Pinpoint the cell where the given text exists, returning its [X, Y] midpoint coordinate. 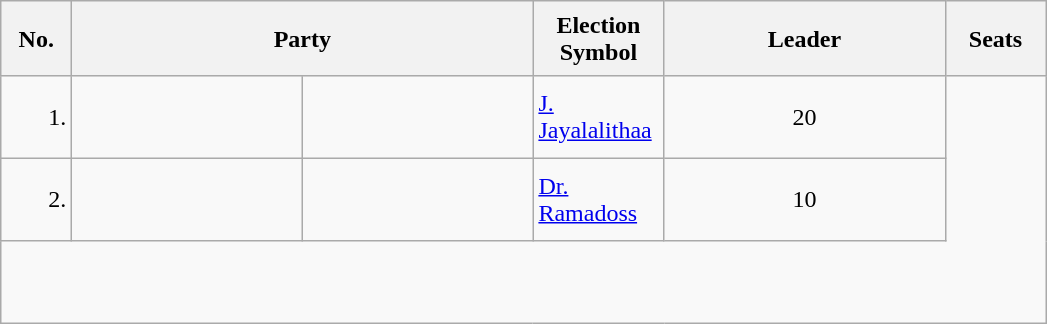
Party [302, 38]
J. Jayalalithaa [598, 117]
Dr. Ramadoss [598, 199]
Seats [996, 38]
20 [804, 117]
Leader [804, 38]
2. [36, 199]
1. [36, 117]
Election Symbol [598, 38]
10 [804, 199]
No. [36, 38]
